Locate the cell with the specified text and output its (X, Y) center coordinate. 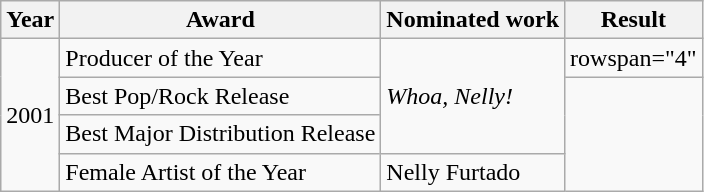
Whoa, Nelly! (473, 96)
Producer of the Year (220, 58)
Best Major Distribution Release (220, 134)
Nelly Furtado (473, 172)
rowspan="4" (634, 58)
Female Artist of the Year (220, 172)
2001 (30, 115)
Year (30, 20)
Best Pop/Rock Release (220, 96)
Result (634, 20)
Award (220, 20)
Nominated work (473, 20)
